Identify which cell holds the provided text, then report its (X, Y) central coordinate. 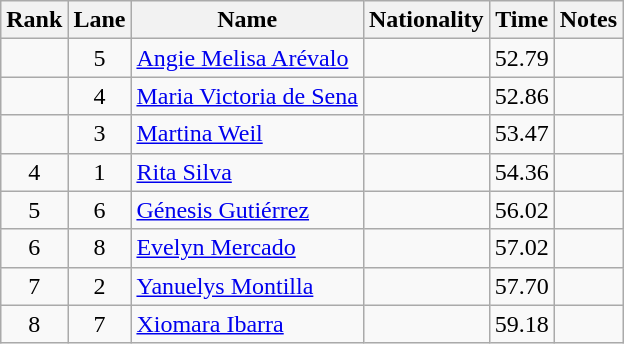
Time (522, 20)
57.70 (522, 286)
52.86 (522, 96)
Xiomara Ibarra (247, 324)
54.36 (522, 172)
Name (247, 20)
Lane (100, 20)
Maria Victoria de Sena (247, 96)
Notes (588, 20)
57.02 (522, 248)
53.47 (522, 134)
Rank (34, 20)
2 (100, 286)
Nationality (426, 20)
Evelyn Mercado (247, 248)
3 (100, 134)
1 (100, 172)
Angie Melisa Arévalo (247, 58)
Martina Weil (247, 134)
59.18 (522, 324)
56.02 (522, 210)
Yanuelys Montilla (247, 286)
Génesis Gutiérrez (247, 210)
52.79 (522, 58)
Rita Silva (247, 172)
